For the text-containing cell, return its midpoint in [x, y] coordinate format. 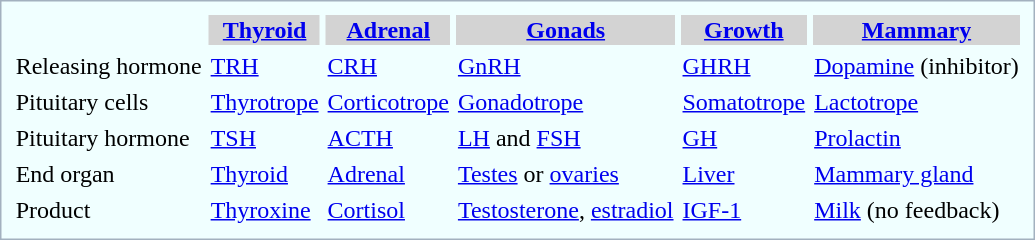
Growth [744, 30]
TSH [264, 138]
GnRH [566, 66]
IGF-1 [744, 210]
GH [744, 138]
Product [108, 210]
Gonadotrope [566, 102]
Milk (no feedback) [917, 210]
Thyroxine [264, 210]
CRH [388, 66]
Pituitary cells [108, 102]
GHRH [744, 66]
Liver [744, 174]
Mammary gland [917, 174]
Gonads [566, 30]
Lactotrope [917, 102]
Mammary [917, 30]
End organ [108, 174]
Thyrotrope [264, 102]
Prolactin [917, 138]
Dopamine (inhibitor) [917, 66]
Somatotrope [744, 102]
Testes or ovaries [566, 174]
Releasing hormone [108, 66]
TRH [264, 66]
Pituitary hormone [108, 138]
ACTH [388, 138]
Cortisol [388, 210]
Corticotrope [388, 102]
Testosterone, estradiol [566, 210]
LH and FSH [566, 138]
